Capture the cell that displays the provided text and extract its [x, y] central coordinate. 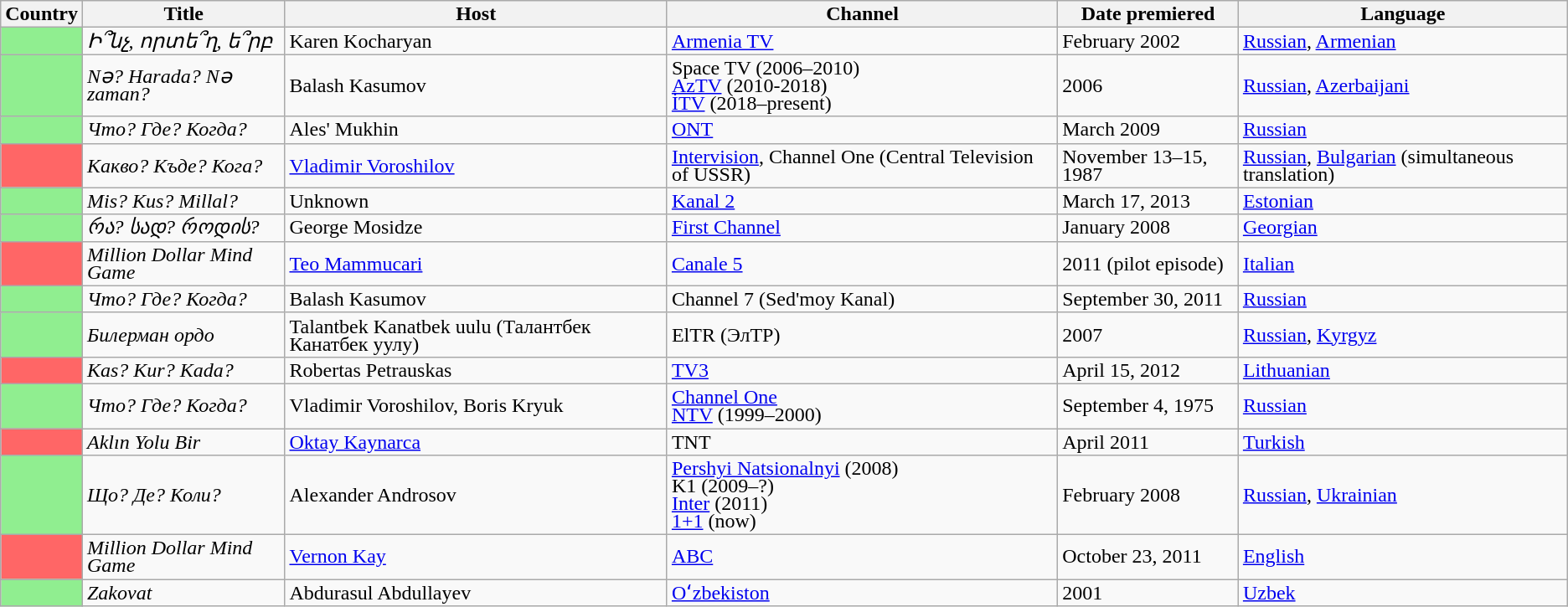
Russian, Armenian [1402, 41]
2006 [1148, 85]
Nə? Harada? Nə zaman? [183, 85]
Pershyi Natsionalnyi (2008)K1 (2009–?)Inter (2011)1+1 (now) [862, 496]
TV3 [862, 370]
Kanal 2 [862, 201]
ONT [862, 130]
March 17, 2013 [1148, 201]
Teo Mammucari [476, 263]
October 23, 2011 [1148, 558]
Билерман ордо [183, 335]
Lithuanian [1402, 370]
Russian, Ukrainian [1402, 496]
Title [183, 14]
Unknown [476, 201]
Aklın Yolu Bir [183, 442]
Ի՞նչ, որտե՞ղ, ե՞րբ [183, 41]
ElTR (ЭлТР) [862, 335]
Karen Kocharyan [476, 41]
Mis? Kus? Millal? [183, 201]
Georgian [1402, 228]
September 30, 2011 [1148, 299]
Oktay Kaynarca [476, 442]
Zakovat [183, 593]
2011 (pilot episode) [1148, 263]
February 2002 [1148, 41]
Channel OneNTV (1999–2000) [862, 405]
Vladimir Voroshilov, Boris Kryuk [476, 405]
Armenia TV [862, 41]
March 2009 [1148, 130]
Ales' Mukhin [476, 130]
George Mosidze [476, 228]
Russian, Azerbaijani [1402, 85]
Language [1402, 14]
Space TV (2006–2010)AzTV (2010-2018)İTV (2018–present) [862, 85]
Oʻzbekiston [862, 593]
2001 [1148, 593]
Canale 5 [862, 263]
Country [42, 14]
English [1402, 558]
რა? სად? როდის? [183, 228]
April 15, 2012 [1148, 370]
Uzbek [1402, 593]
Talantbek Kanatbek uulu (Талантбек Канатбек уулу) [476, 335]
Що? Де? Коли? [183, 496]
Channel [862, 14]
Kas? Kur? Kada? [183, 370]
TNT [862, 442]
ABC [862, 558]
First Channel [862, 228]
Abdurasul Abdullayev [476, 593]
September 4, 1975 [1148, 405]
November 13–15, 1987 [1148, 166]
Estonian [1402, 201]
Russian, Bulgarian (simultaneous translation) [1402, 166]
Alexander Androsov [476, 496]
February 2008 [1148, 496]
Turkish [1402, 442]
Italian [1402, 263]
Host [476, 14]
Vladimir Voroshilov [476, 166]
Russian, Kyrgyz [1402, 335]
Intervision, Channel One (Central Television of USSR) [862, 166]
2007 [1148, 335]
Vernon Kay [476, 558]
Channel 7 (Sed'moy Kanal) [862, 299]
Robertas Petrauskas [476, 370]
Какво? Къде? Кога? [183, 166]
January 2008 [1148, 228]
April 2011 [1148, 442]
Date premiered [1148, 14]
